Determine the [x, y] coordinate at the center of the cell enclosing the given text.  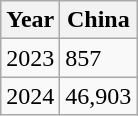
2023 [30, 58]
46,903 [98, 96]
China [98, 20]
Year [30, 20]
2024 [30, 96]
857 [98, 58]
